Return (X, Y) of the center of cell containing provided text 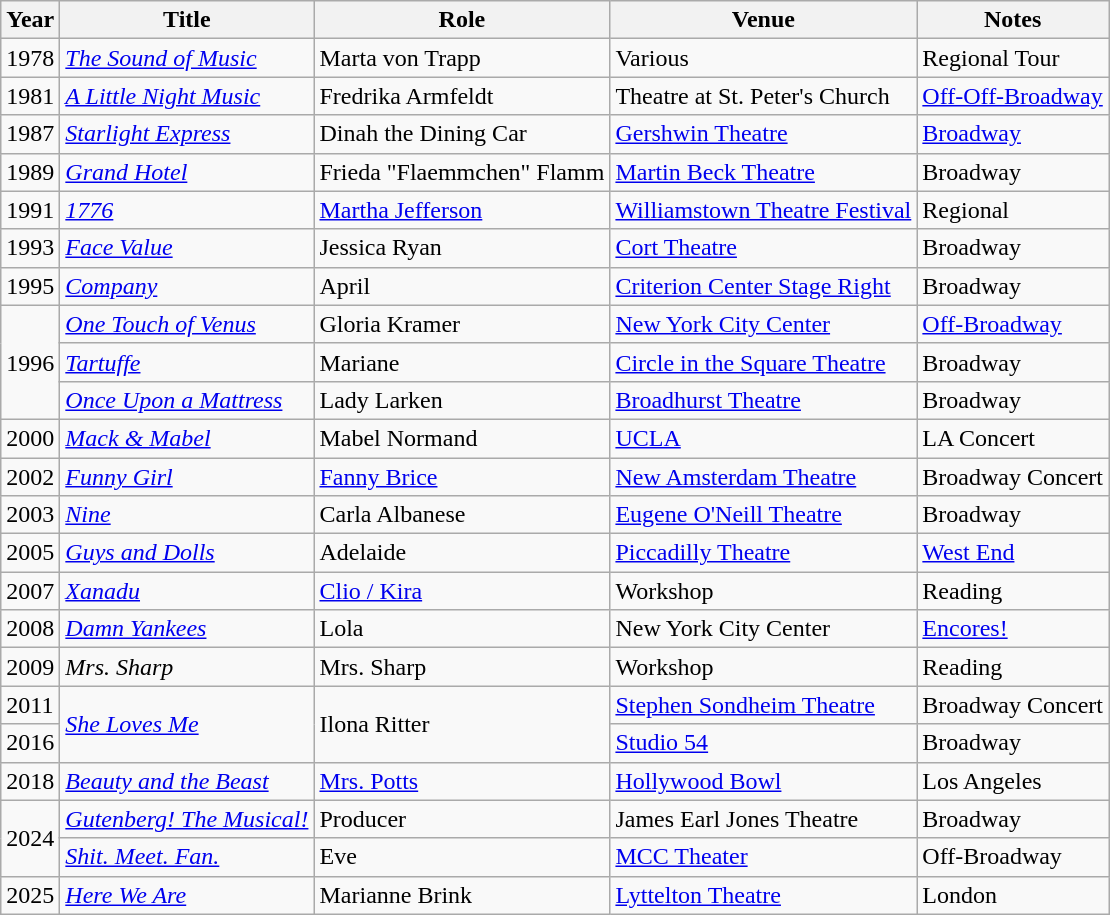
Here We Are (187, 895)
Frieda "Flaemmchen" Flamm (462, 172)
Martin Beck Theatre (764, 172)
Los Angeles (1013, 781)
Cort Theatre (764, 248)
Role (462, 20)
Grand Hotel (187, 172)
Regional (1013, 210)
Starlight Express (187, 134)
Guys and Dolls (187, 553)
Once Upon a Mattress (187, 400)
Damn Yankees (187, 629)
1978 (30, 58)
2003 (30, 515)
1989 (30, 172)
UCLA (764, 438)
1991 (30, 210)
Funny Girl (187, 477)
2002 (30, 477)
Regional Tour (1013, 58)
Marta von Trapp (462, 58)
Piccadilly Theatre (764, 553)
London (1013, 895)
1993 (30, 248)
Gloria Kramer (462, 324)
Tartuffe (187, 362)
Mariane (462, 362)
Marianne Brink (462, 895)
Year (30, 20)
1776 (187, 210)
Theatre at St. Peter's Church (764, 96)
2005 (30, 553)
Clio / Kira (462, 591)
Criterion Center Stage Right (764, 286)
Gershwin Theatre (764, 134)
Hollywood Bowl (764, 781)
1987 (30, 134)
Jessica Ryan (462, 248)
Fredrika Armfeldt (462, 96)
Williamstown Theatre Festival (764, 210)
2011 (30, 705)
Mabel Normand (462, 438)
Mack & Mabel (187, 438)
Xanadu (187, 591)
1995 (30, 286)
Lola (462, 629)
Eugene O'Neill Theatre (764, 515)
2018 (30, 781)
2016 (30, 743)
Martha Jefferson (462, 210)
She Loves Me (187, 724)
1996 (30, 362)
2000 (30, 438)
A Little Night Music (187, 96)
Notes (1013, 20)
Producer (462, 819)
Stephen Sondheim Theatre (764, 705)
2025 (30, 895)
MCC Theater (764, 857)
Carla Albanese (462, 515)
2008 (30, 629)
Beauty and the Beast (187, 781)
Company (187, 286)
1981 (30, 96)
LA Concert (1013, 438)
One Touch of Venus (187, 324)
The Sound of Music (187, 58)
New Amsterdam Theatre (764, 477)
West End (1013, 553)
2009 (30, 667)
Gutenberg! The Musical! (187, 819)
Eve (462, 857)
Nine (187, 515)
April (462, 286)
Fanny Brice (462, 477)
James Earl Jones Theatre (764, 819)
Various (764, 58)
Encores! (1013, 629)
Off-Off-Broadway (1013, 96)
Lady Larken (462, 400)
Lyttelton Theatre (764, 895)
Mrs. Potts (462, 781)
Face Value (187, 248)
Title (187, 20)
Shit. Meet. Fan. (187, 857)
Dinah the Dining Car (462, 134)
2024 (30, 838)
Broadhurst Theatre (764, 400)
Circle in the Square Theatre (764, 362)
Adelaide (462, 553)
Studio 54 (764, 743)
Ilona Ritter (462, 724)
Venue (764, 20)
2007 (30, 591)
